Extract the [X, Y] coordinate from the center of the cell holding the provided text.  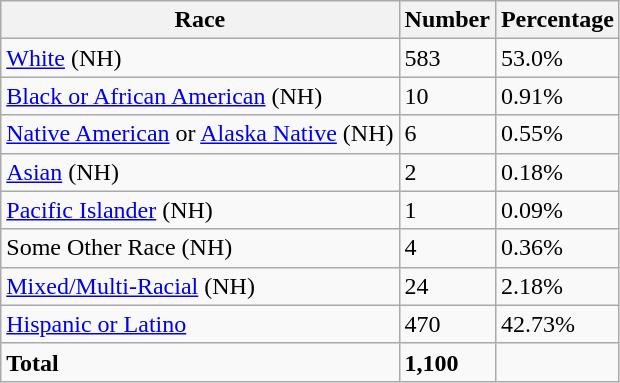
0.09% [557, 210]
4 [447, 248]
1,100 [447, 362]
Mixed/Multi-Racial (NH) [200, 286]
10 [447, 96]
Black or African American (NH) [200, 96]
Native American or Alaska Native (NH) [200, 134]
470 [447, 324]
Pacific Islander (NH) [200, 210]
0.36% [557, 248]
Some Other Race (NH) [200, 248]
583 [447, 58]
Hispanic or Latino [200, 324]
6 [447, 134]
0.91% [557, 96]
Number [447, 20]
White (NH) [200, 58]
Asian (NH) [200, 172]
2 [447, 172]
0.18% [557, 172]
42.73% [557, 324]
1 [447, 210]
Percentage [557, 20]
0.55% [557, 134]
2.18% [557, 286]
24 [447, 286]
Race [200, 20]
53.0% [557, 58]
Total [200, 362]
